Return the (x, y) coordinate for the center point of the cell that contains the specified text.  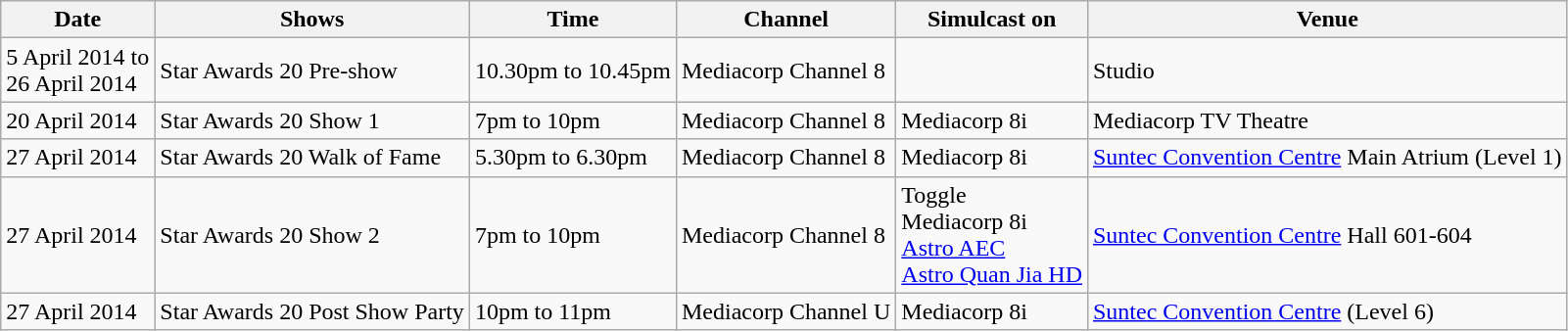
5 April 2014 to 26 April 2014 (78, 71)
Suntec Convention Centre Hall 601-604 (1327, 235)
Channel (785, 20)
10pm to 11pm (572, 311)
Star Awards 20 Walk of Fame (312, 158)
Studio (1327, 71)
Mediacorp TV Theatre (1327, 120)
ToggleMediacorp 8i Astro AEC Astro Quan Jia HD (992, 235)
10.30pm to 10.45pm (572, 71)
Star Awards 20 Post Show Party (312, 311)
Suntec Convention Centre (Level 6) (1327, 311)
Simulcast on (992, 20)
Star Awards 20 Show 1 (312, 120)
Time (572, 20)
Shows (312, 20)
Star Awards 20 Show 2 (312, 235)
20 April 2014 (78, 120)
Star Awards 20 Pre-show (312, 71)
Venue (1327, 20)
Mediacorp Channel U (785, 311)
Suntec Convention Centre Main Atrium (Level 1) (1327, 158)
Date (78, 20)
5.30pm to 6.30pm (572, 158)
